Pinpoint the cell where the given text exists, returning its (x, y) midpoint coordinate. 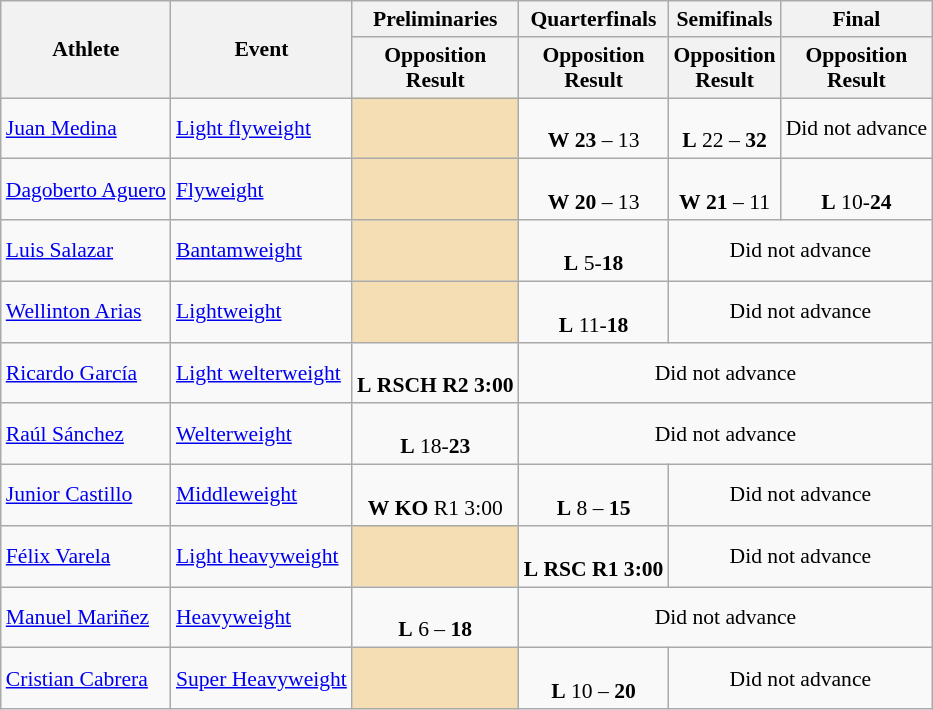
Preliminaries (436, 19)
L 11-18 (594, 312)
Luis Salazar (86, 250)
W 21 – 11 (724, 190)
Junior Castillo (86, 496)
Event (262, 50)
L 18-23 (436, 434)
Ricardo García (86, 372)
W KO R1 3:00 (436, 496)
L 6 – 18 (436, 618)
W 23 – 13 (594, 128)
Light welterweight (262, 372)
Bantamweight (262, 250)
Welterweight (262, 434)
Lightweight (262, 312)
Félix Varela (86, 556)
Cristian Cabrera (86, 678)
Wellinton Arias (86, 312)
Heavyweight (262, 618)
Flyweight (262, 190)
L RSC R1 3:00 (594, 556)
Light heavyweight (262, 556)
Semifinals (724, 19)
L 5-18 (594, 250)
Final (857, 19)
Middleweight (262, 496)
L 22 – 32 (724, 128)
Juan Medina (86, 128)
L 8 – 15 (594, 496)
Super Heavyweight (262, 678)
Athlete (86, 50)
W 20 – 13 (594, 190)
Dagoberto Aguero (86, 190)
Light flyweight (262, 128)
L 10 – 20 (594, 678)
L 10-24 (857, 190)
Manuel Mariñez (86, 618)
L RSCH R2 3:00 (436, 372)
Quarterfinals (594, 19)
Raúl Sánchez (86, 434)
